Search for the cell housing the specified text and yield its [X, Y] center coordinate. 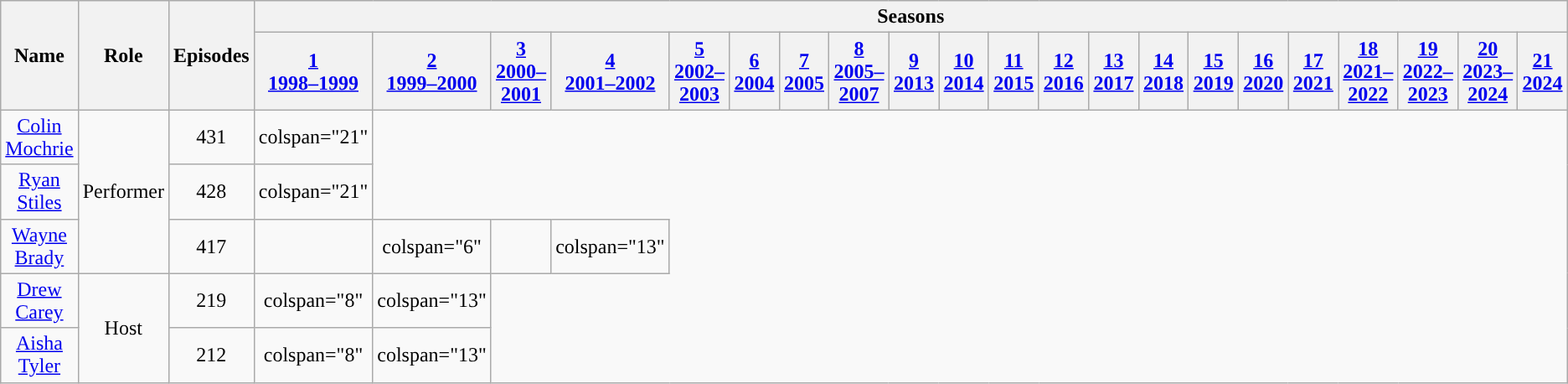
Role [123, 55]
Wayne Brady [39, 246]
11998–1999 [313, 71]
Ryan Stiles [39, 191]
212 [211, 355]
192022–2023 [1427, 71]
182021–2022 [1369, 71]
112015 [1014, 71]
102014 [964, 71]
Name [39, 55]
212024 [1543, 71]
162020 [1263, 71]
152019 [1214, 71]
Colin Mochrie [39, 138]
92013 [914, 71]
62004 [755, 71]
colspan="6" [432, 246]
142018 [1163, 71]
219 [211, 300]
Episodes [211, 55]
132017 [1114, 71]
Seasons [910, 17]
122016 [1064, 71]
42001–2002 [611, 71]
417 [211, 246]
Aisha Tyler [39, 355]
172021 [1313, 71]
202023–2024 [1488, 71]
32000–2001 [521, 71]
431 [211, 138]
Host [123, 328]
Drew Carey [39, 300]
21999–2000 [432, 71]
72005 [804, 71]
82005–2007 [859, 71]
428 [211, 191]
Performer [123, 191]
52002–2003 [699, 71]
